Search for the cell housing the specified text and yield its [X, Y] center coordinate. 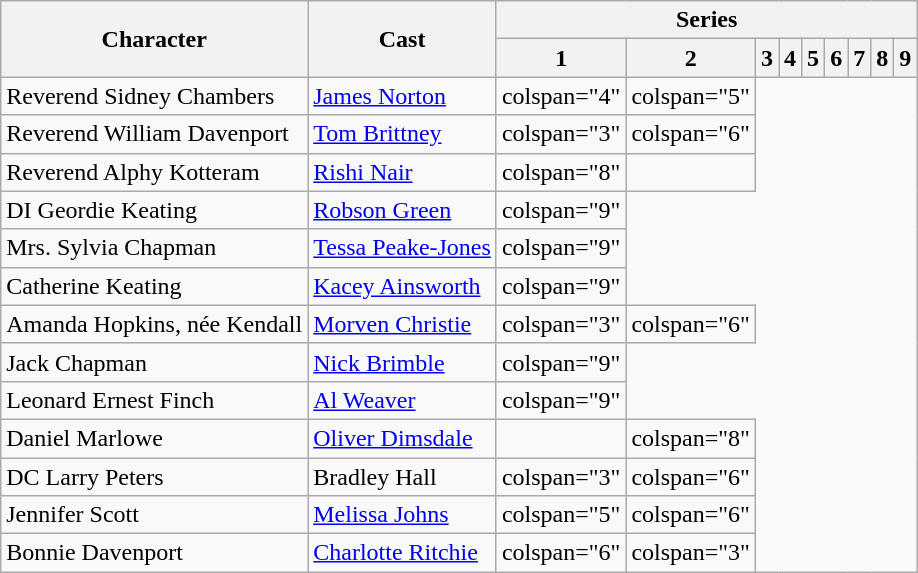
Reverend Sidney Chambers [154, 96]
Reverend Alphy Kotteram [154, 172]
8 [882, 58]
DC Larry Peters [154, 477]
Cast [402, 39]
DI Geordie Keating [154, 210]
Leonard Ernest Finch [154, 400]
Charlotte Ritchie [402, 553]
James Norton [402, 96]
2 [691, 58]
Kacey Ainsworth [402, 286]
1 [561, 58]
Jennifer Scott [154, 515]
9 [906, 58]
colspan="4" [561, 96]
Mrs. Sylvia Chapman [154, 248]
Amanda Hopkins, née Kendall [154, 324]
Series [706, 20]
Robson Green [402, 210]
Reverend William Davenport [154, 134]
Daniel Marlowe [154, 438]
Oliver Dimsdale [402, 438]
Nick Brimble [402, 362]
Catherine Keating [154, 286]
Melissa Johns [402, 515]
Rishi Nair [402, 172]
Tessa Peake-Jones [402, 248]
Al Weaver [402, 400]
Tom Brittney [402, 134]
6 [836, 58]
7 [860, 58]
Morven Christie [402, 324]
Character [154, 39]
3 [766, 58]
Jack Chapman [154, 362]
Bonnie Davenport [154, 553]
Bradley Hall [402, 477]
4 [790, 58]
5 [814, 58]
